Detect which cell encompasses the target text, then output its [X, Y] center coordinate. 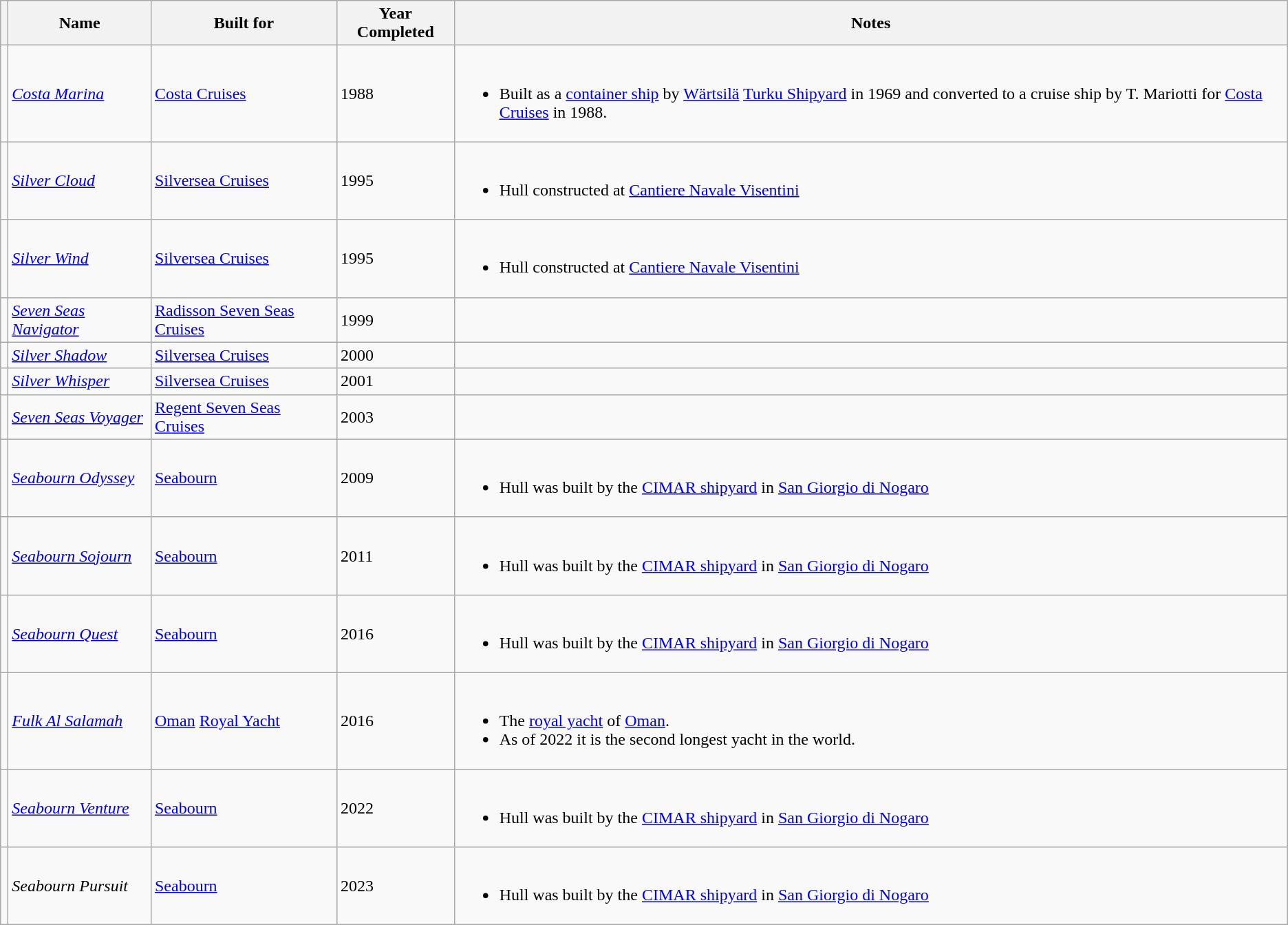
Silver Cloud [80, 180]
Built as a container ship by Wärtsilä Turku Shipyard in 1969 and converted to a cruise ship by T. Mariotti for Costa Cruises in 1988. [871, 94]
Seabourn Pursuit [80, 886]
1999 [396, 319]
Silver Shadow [80, 355]
Seabourn Venture [80, 808]
2003 [396, 417]
2022 [396, 808]
Radisson Seven Seas Cruises [244, 319]
Name [80, 23]
Costa Cruises [244, 94]
1988 [396, 94]
Seabourn Quest [80, 633]
2009 [396, 478]
Built for [244, 23]
The royal yacht of Oman.As of 2022 it is the second longest yacht in the world. [871, 721]
Silver Whisper [80, 381]
Notes [871, 23]
Silver Wind [80, 259]
Seven Seas Voyager [80, 417]
Fulk Al Salamah [80, 721]
Year Completed [396, 23]
Seven Seas Navigator [80, 319]
2023 [396, 886]
2001 [396, 381]
Seabourn Odyssey [80, 478]
2011 [396, 556]
Oman Royal Yacht [244, 721]
Seabourn Sojourn [80, 556]
Costa Marina [80, 94]
Regent Seven Seas Cruises [244, 417]
2000 [396, 355]
